For the text-containing cell, return its midpoint in (X, Y) coordinate format. 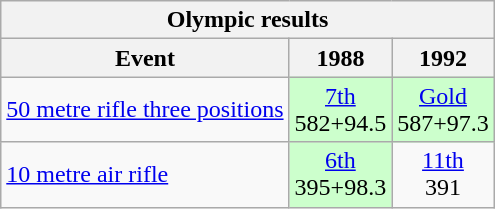
11th391 (444, 174)
7th582+94.5 (340, 110)
6th395+98.3 (340, 174)
Event (145, 58)
50 metre rifle three positions (145, 110)
Olympic results (248, 20)
10 metre air rifle (145, 174)
1992 (444, 58)
Gold587+97.3 (444, 110)
1988 (340, 58)
